Return the (x, y) coordinate for the center point of the cell that contains the specified text.  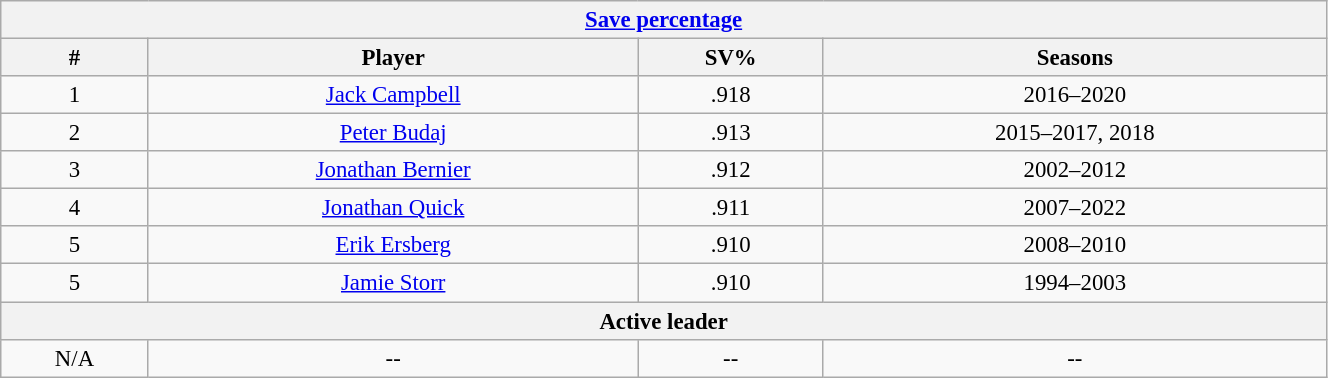
1 (74, 95)
.918 (730, 95)
Jonathan Quick (393, 208)
N/A (74, 358)
Active leader (664, 321)
2007–2022 (1074, 208)
Save percentage (664, 20)
Jamie Storr (393, 283)
2015–2017, 2018 (1074, 133)
Jack Campbell (393, 95)
.913 (730, 133)
SV% (730, 58)
Player (393, 58)
2 (74, 133)
# (74, 58)
2016–2020 (1074, 95)
2002–2012 (1074, 170)
.911 (730, 208)
3 (74, 170)
Seasons (1074, 58)
Peter Budaj (393, 133)
Erik Ersberg (393, 245)
2008–2010 (1074, 245)
Jonathan Bernier (393, 170)
4 (74, 208)
1994–2003 (1074, 283)
.912 (730, 170)
